Pinpoint the cell where the given text exists, returning its [X, Y] midpoint coordinate. 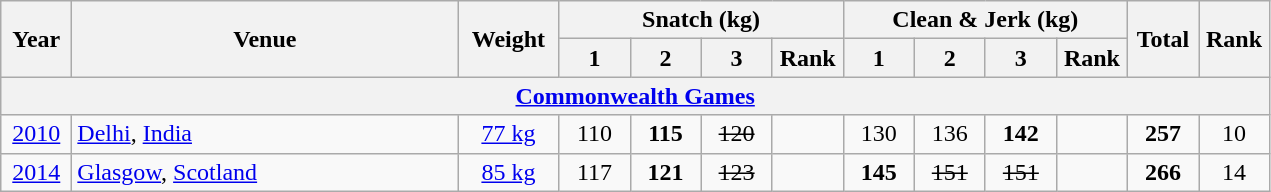
266 [1162, 172]
10 [1234, 134]
117 [594, 172]
120 [736, 134]
Weight [508, 39]
77 kg [508, 134]
110 [594, 134]
Snatch (kg) [701, 20]
145 [878, 172]
257 [1162, 134]
Commonwealth Games [636, 96]
Delhi, India [265, 134]
2010 [36, 134]
130 [878, 134]
123 [736, 172]
136 [950, 134]
Glasgow, Scotland [265, 172]
121 [666, 172]
Year [36, 39]
142 [1020, 134]
2014 [36, 172]
Clean & Jerk (kg) [985, 20]
14 [1234, 172]
Total [1162, 39]
85 kg [508, 172]
Venue [265, 39]
115 [666, 134]
